From the cell containing the given text, extract its center point as [x, y] coordinate. 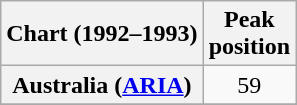
59 [249, 85]
Peakposition [249, 34]
Chart (1992–1993) [102, 34]
Australia (ARIA) [102, 85]
